Extract the (x, y) coordinate from the center of the cell holding the provided text.  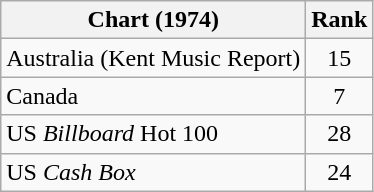
15 (340, 58)
Chart (1974) (154, 20)
7 (340, 96)
28 (340, 134)
Rank (340, 20)
24 (340, 172)
US Cash Box (154, 172)
US Billboard Hot 100 (154, 134)
Australia (Kent Music Report) (154, 58)
Canada (154, 96)
